Locate the cell with the specified text and output its [X, Y] center coordinate. 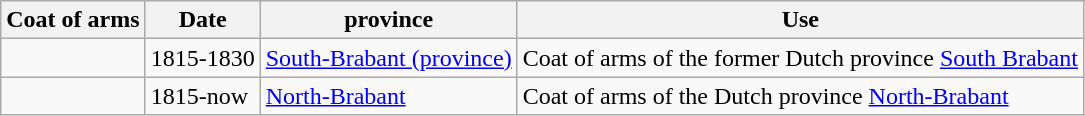
Coat of arms [73, 20]
1815-now [202, 96]
Coat of arms of the Dutch province North-Brabant [800, 96]
North-Brabant [388, 96]
Date [202, 20]
province [388, 20]
South-Brabant (province) [388, 58]
Coat of arms of the former Dutch province South Brabant [800, 58]
1815-1830 [202, 58]
Use [800, 20]
